Identify which cell holds the provided text, then report its [X, Y] central coordinate. 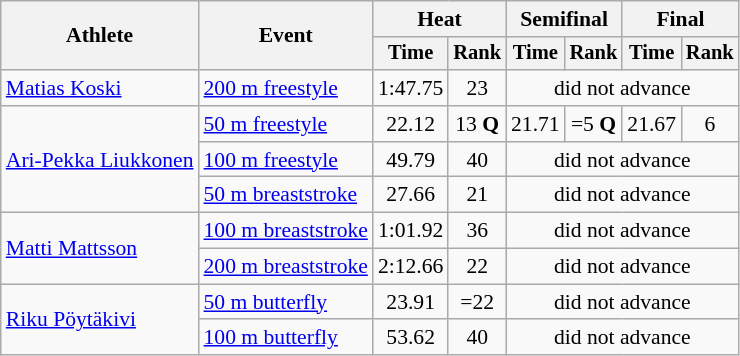
2:12.66 [410, 267]
49.79 [410, 160]
=5 Q [594, 124]
22.12 [410, 124]
50 m butterfly [286, 302]
53.62 [410, 338]
100 m breaststroke [286, 231]
100 m butterfly [286, 338]
50 m freestyle [286, 124]
1:01.92 [410, 231]
23 [477, 88]
22 [477, 267]
Matti Mattsson [100, 248]
Heat [440, 19]
=22 [477, 302]
Final [680, 19]
200 m freestyle [286, 88]
Ari-Pekka Liukkonen [100, 160]
23.91 [410, 302]
200 m breaststroke [286, 267]
Athlete [100, 36]
21 [477, 195]
Riku Pöytäkivi [100, 320]
Matias Koski [100, 88]
13 Q [477, 124]
Event [286, 36]
6 [710, 124]
27.66 [410, 195]
50 m breaststroke [286, 195]
1:47.75 [410, 88]
36 [477, 231]
21.71 [536, 124]
21.67 [652, 124]
Semifinal [564, 19]
100 m freestyle [286, 160]
